Return [X, Y] of the center of cell containing provided text 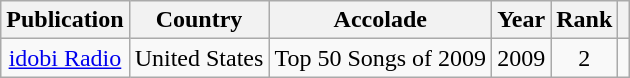
Year [522, 20]
Country [199, 20]
2009 [522, 58]
United States [199, 58]
2 [584, 58]
Rank [584, 20]
Publication [65, 20]
Top 50 Songs of 2009 [380, 58]
Accolade [380, 20]
idobi Radio [65, 58]
